Return (x, y) of the center of cell containing provided text 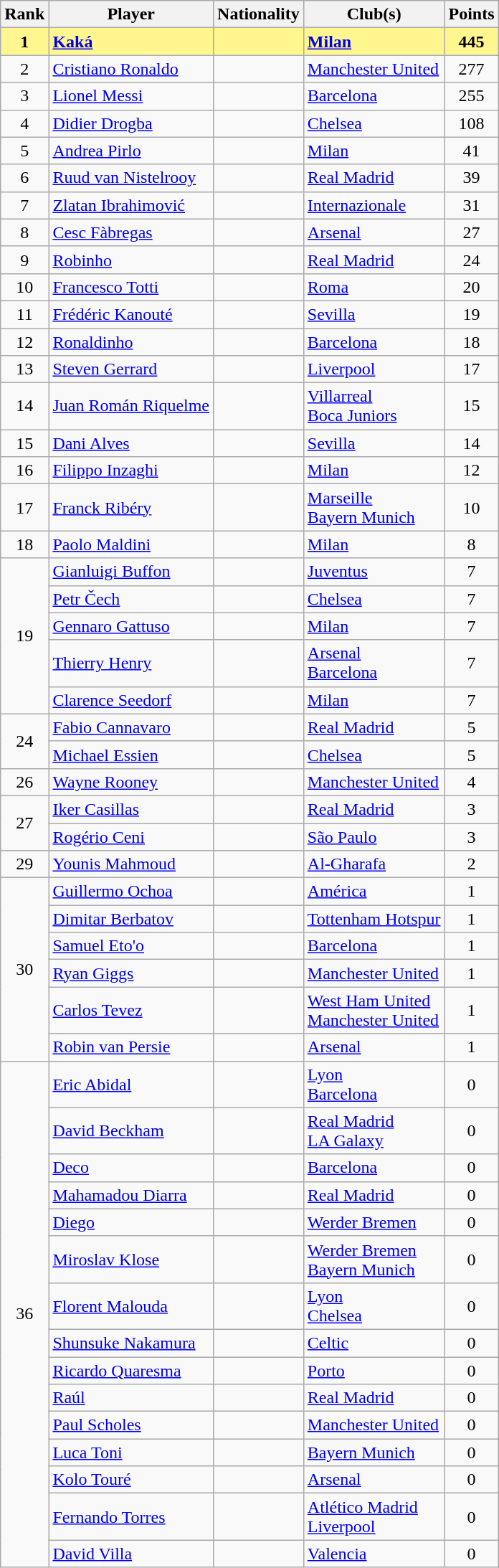
Franck Ribéry (131, 508)
Francesco Totti (131, 287)
Porto (374, 1371)
Shunsuke Nakamura (131, 1343)
Diego (131, 1222)
Liverpool (374, 369)
América (374, 892)
Ronaldinho (131, 342)
39 (472, 178)
Michael Essien (131, 755)
Points (472, 14)
Clarence Seedorf (131, 700)
Al-Gharafa (374, 864)
Lyon Chelsea (374, 1305)
Dani Alves (131, 443)
41 (472, 151)
Paolo Maldini (131, 544)
Filippo Inzaghi (131, 471)
Bayern Munich (374, 1453)
30 (24, 970)
Mahamadou Diarra (131, 1195)
Thierry Henry (131, 663)
13 (24, 369)
6 (24, 178)
Juan Román Riquelme (131, 406)
Dimitar Berbatov (131, 919)
Gennaro Gattuso (131, 626)
Fernando Torres (131, 1516)
Ruud van Nistelrooy (131, 178)
255 (472, 96)
David Villa (131, 1554)
36 (24, 1314)
Kolo Touré (131, 1480)
Ryan Giggs (131, 973)
Gianluigi Buffon (131, 572)
Villarreal Boca Juniors (374, 406)
Nationality (259, 14)
16 (24, 471)
Robinho (131, 260)
São Paulo (374, 837)
11 (24, 314)
West Ham United Manchester United (374, 1010)
Frédéric Kanouté (131, 314)
Samuel Eto'o (131, 946)
Rogério Ceni (131, 837)
Lyon Barcelona (374, 1085)
Eric Abidal (131, 1085)
Club(s) (374, 14)
Zlatan Ibrahimović (131, 205)
277 (472, 69)
Cesc Fàbregas (131, 232)
David Beckham (131, 1130)
Werder Bremen Bayern Munich (374, 1260)
Kaká (131, 42)
Real Madrid LA Galaxy (374, 1130)
Petr Čech (131, 599)
Andrea Pirlo (131, 151)
31 (472, 205)
Raúl (131, 1398)
Player (131, 14)
29 (24, 864)
Didier Drogba (131, 123)
445 (472, 42)
Florent Malouda (131, 1305)
Rank (24, 14)
Arsenal Barcelona (374, 663)
Valencia (374, 1554)
Fabio Cannavaro (131, 727)
Roma (374, 287)
20 (472, 287)
Robin van Persie (131, 1047)
Werder Bremen (374, 1222)
Juventus (374, 572)
Deco (131, 1168)
Marseille Bayern Munich (374, 508)
Younis Mahmoud (131, 864)
Ricardo Quaresma (131, 1371)
26 (24, 782)
Cristiano Ronaldo (131, 69)
Wayne Rooney (131, 782)
Celtic (374, 1343)
Lionel Messi (131, 96)
108 (472, 123)
Miroslav Klose (131, 1260)
Guillermo Ochoa (131, 892)
Luca Toni (131, 1453)
9 (24, 260)
Iker Casillas (131, 809)
Paul Scholes (131, 1425)
Atlético Madrid Liverpool (374, 1516)
Carlos Tevez (131, 1010)
Tottenham Hotspur (374, 919)
Steven Gerrard (131, 369)
Internazionale (374, 205)
